Identify which cell holds the provided text, then report its [X, Y] central coordinate. 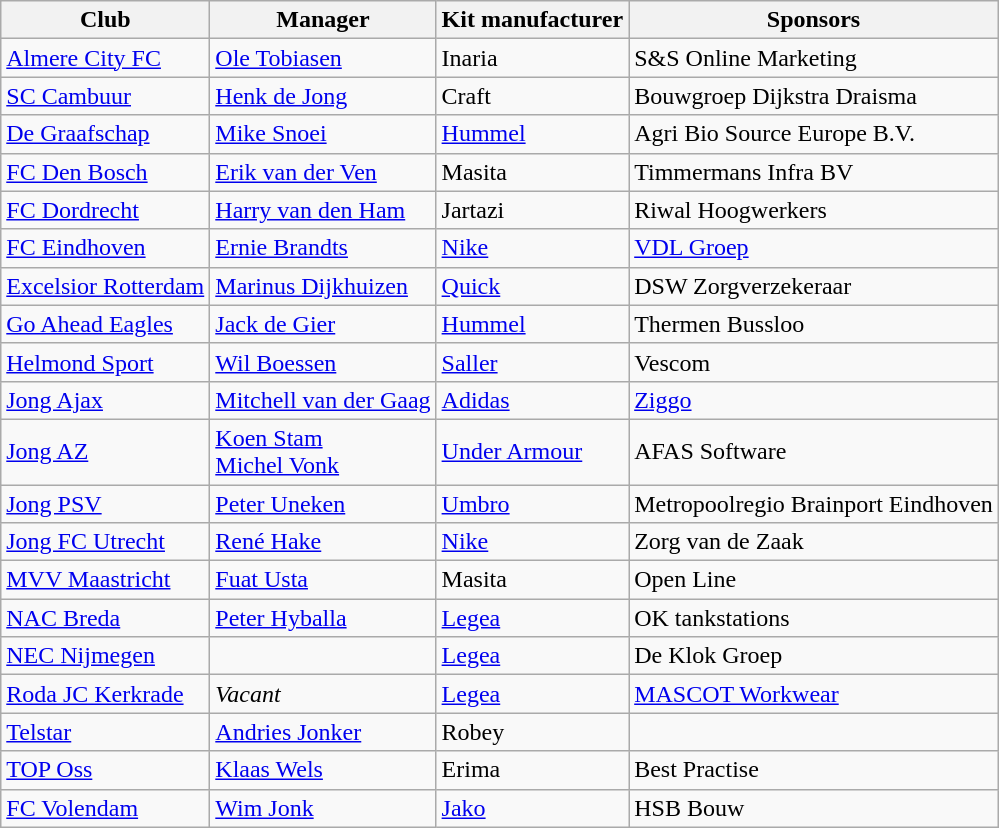
Metropoolregio Brainport Eindhoven [814, 503]
Riwal Hoogwerkers [814, 210]
S&S Online Marketing [814, 58]
Vacant [323, 694]
FC Den Bosch [106, 172]
Umbro [532, 503]
Wil Boessen [323, 362]
Robey [532, 732]
SC Cambuur [106, 96]
Jong Ajax [106, 400]
Quick [532, 286]
Andries Jonker [323, 732]
Best Practise [814, 770]
Mitchell van der Gaag [323, 400]
OK tankstations [814, 618]
Erima [532, 770]
Wim Jonk [323, 808]
Thermen Bussloo [814, 324]
Jong AZ [106, 452]
Jartazi [532, 210]
HSB Bouw [814, 808]
Timmermans Infra BV [814, 172]
Almere City FC [106, 58]
FC Volendam [106, 808]
Peter Hyballa [323, 618]
Ziggo [814, 400]
NEC Nijmegen [106, 656]
Jong FC Utrecht [106, 542]
Vescom [814, 362]
Jack de Gier [323, 324]
Telstar [106, 732]
TOP Oss [106, 770]
Marinus Dijkhuizen [323, 286]
Inaria [532, 58]
Roda JC Kerkrade [106, 694]
Under Armour [532, 452]
Zorg van de Zaak [814, 542]
Jong PSV [106, 503]
Koen Stam Michel Vonk [323, 452]
Erik van der Ven [323, 172]
AFAS Software [814, 452]
Sponsors [814, 20]
Jako [532, 808]
MVV Maastricht [106, 580]
Bouwgroep Dijkstra Draisma [814, 96]
Excelsior Rotterdam [106, 286]
De Klok Groep [814, 656]
De Graafschap [106, 134]
Go Ahead Eagles [106, 324]
Club [106, 20]
Harry van den Ham [323, 210]
FC Dordrecht [106, 210]
Mike Snoei [323, 134]
Fuat Usta [323, 580]
Henk de Jong [323, 96]
DSW Zorgverzekeraar [814, 286]
Klaas Wels [323, 770]
René Hake [323, 542]
Adidas [532, 400]
NAC Breda [106, 618]
Kit manufacturer [532, 20]
Open Line [814, 580]
Agri Bio Source Europe B.V. [814, 134]
Helmond Sport [106, 362]
Craft [532, 96]
Manager [323, 20]
Ernie Brandts [323, 248]
Saller [532, 362]
MASCOT Workwear [814, 694]
Peter Uneken [323, 503]
VDL Groep [814, 248]
FC Eindhoven [106, 248]
Ole Tobiasen [323, 58]
